Detect which cell encompasses the target text, then output its (x, y) center coordinate. 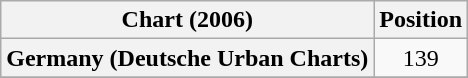
Germany (Deutsche Urban Charts) (188, 58)
139 (421, 58)
Chart (2006) (188, 20)
Position (421, 20)
